Capture the cell that displays the provided text and extract its (X, Y) central coordinate. 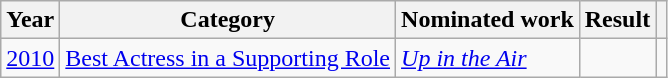
Result (617, 20)
Up in the Air (488, 58)
2010 (30, 58)
Year (30, 20)
Nominated work (488, 20)
Category (228, 20)
Best Actress in a Supporting Role (228, 58)
